Identify which cell holds the provided text, then report its (x, y) central coordinate. 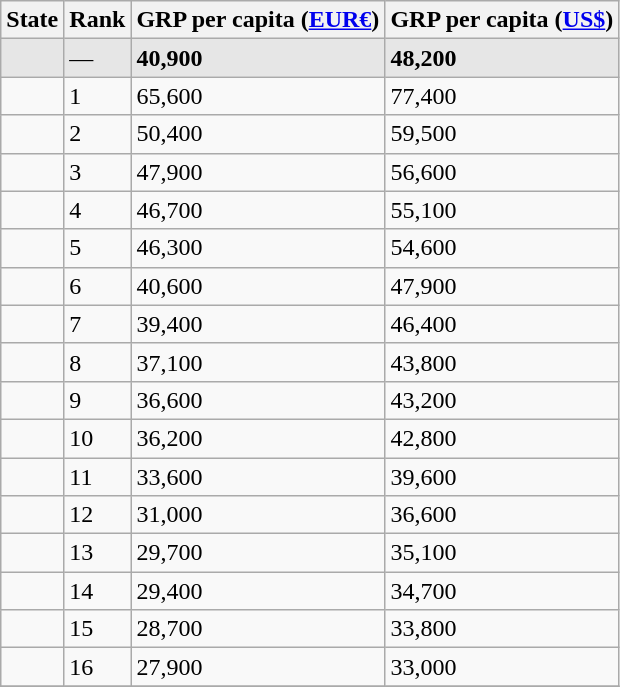
13 (98, 553)
15 (98, 629)
56,600 (502, 172)
48,200 (502, 58)
46,700 (258, 210)
77,400 (502, 96)
39,600 (502, 477)
50,400 (258, 134)
33,800 (502, 629)
10 (98, 438)
29,700 (258, 553)
55,100 (502, 210)
43,800 (502, 362)
GRP per capita (EUR€) (258, 20)
6 (98, 286)
37,100 (258, 362)
Rank (98, 20)
12 (98, 515)
54,600 (502, 248)
— (98, 58)
14 (98, 591)
40,600 (258, 286)
5 (98, 248)
3 (98, 172)
36,200 (258, 438)
42,800 (502, 438)
33,600 (258, 477)
2 (98, 134)
GRP per capita (US$) (502, 20)
40,900 (258, 58)
34,700 (502, 591)
28,700 (258, 629)
1 (98, 96)
7 (98, 324)
8 (98, 362)
State (32, 20)
9 (98, 400)
39,400 (258, 324)
27,900 (258, 667)
16 (98, 667)
46,400 (502, 324)
35,100 (502, 553)
33,000 (502, 667)
46,300 (258, 248)
31,000 (258, 515)
65,600 (258, 96)
4 (98, 210)
29,400 (258, 591)
59,500 (502, 134)
11 (98, 477)
43,200 (502, 400)
